For the text-containing cell, return its midpoint in [X, Y] coordinate format. 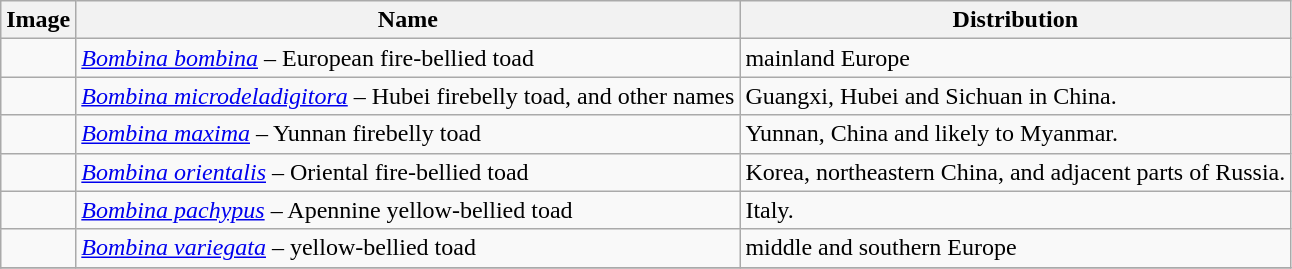
Guangxi, Hubei and Sichuan in China. [1016, 96]
Bombina microdeladigitora – Hubei firebelly toad, and other names [408, 96]
Yunnan, China and likely to Myanmar. [1016, 134]
Bombina maxima – Yunnan firebelly toad [408, 134]
Bombina variegata – yellow-bellied toad [408, 248]
mainland Europe [1016, 58]
middle and southern Europe [1016, 248]
Name [408, 20]
Image [38, 20]
Bombina bombina – European fire-bellied toad [408, 58]
Bombina pachypus – Apennine yellow-bellied toad [408, 210]
Italy. [1016, 210]
Distribution [1016, 20]
Korea, northeastern China, and adjacent parts of Russia. [1016, 172]
Bombina orientalis – Oriental fire-bellied toad [408, 172]
